Identify which cell holds the provided text, then report its [x, y] central coordinate. 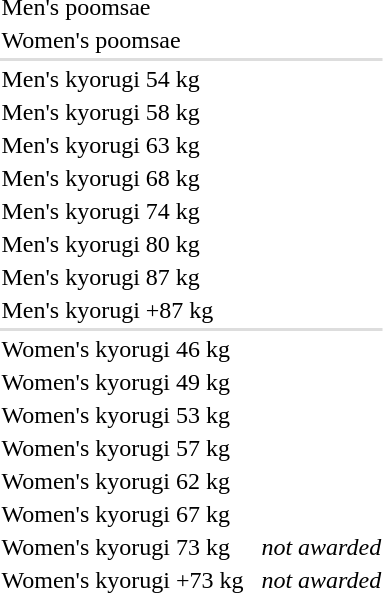
Women's kyorugi 73 kg [122, 547]
Men's kyorugi 80 kg [122, 244]
Men's kyorugi 54 kg [122, 79]
Women's kyorugi 67 kg [122, 514]
not awarded [322, 547]
Women's poomsae [122, 40]
Men's kyorugi 68 kg [122, 178]
Women's kyorugi 57 kg [122, 448]
Men's kyorugi 87 kg [122, 277]
Women's kyorugi 49 kg [122, 382]
Women's kyorugi 53 kg [122, 415]
Men's kyorugi 58 kg [122, 112]
Women's kyorugi 46 kg [122, 349]
Men's kyorugi +87 kg [122, 310]
Men's kyorugi 74 kg [122, 211]
Women's kyorugi 62 kg [122, 481]
Men's kyorugi 63 kg [122, 145]
